From the cell containing the given text, extract its center point as (x, y) coordinate. 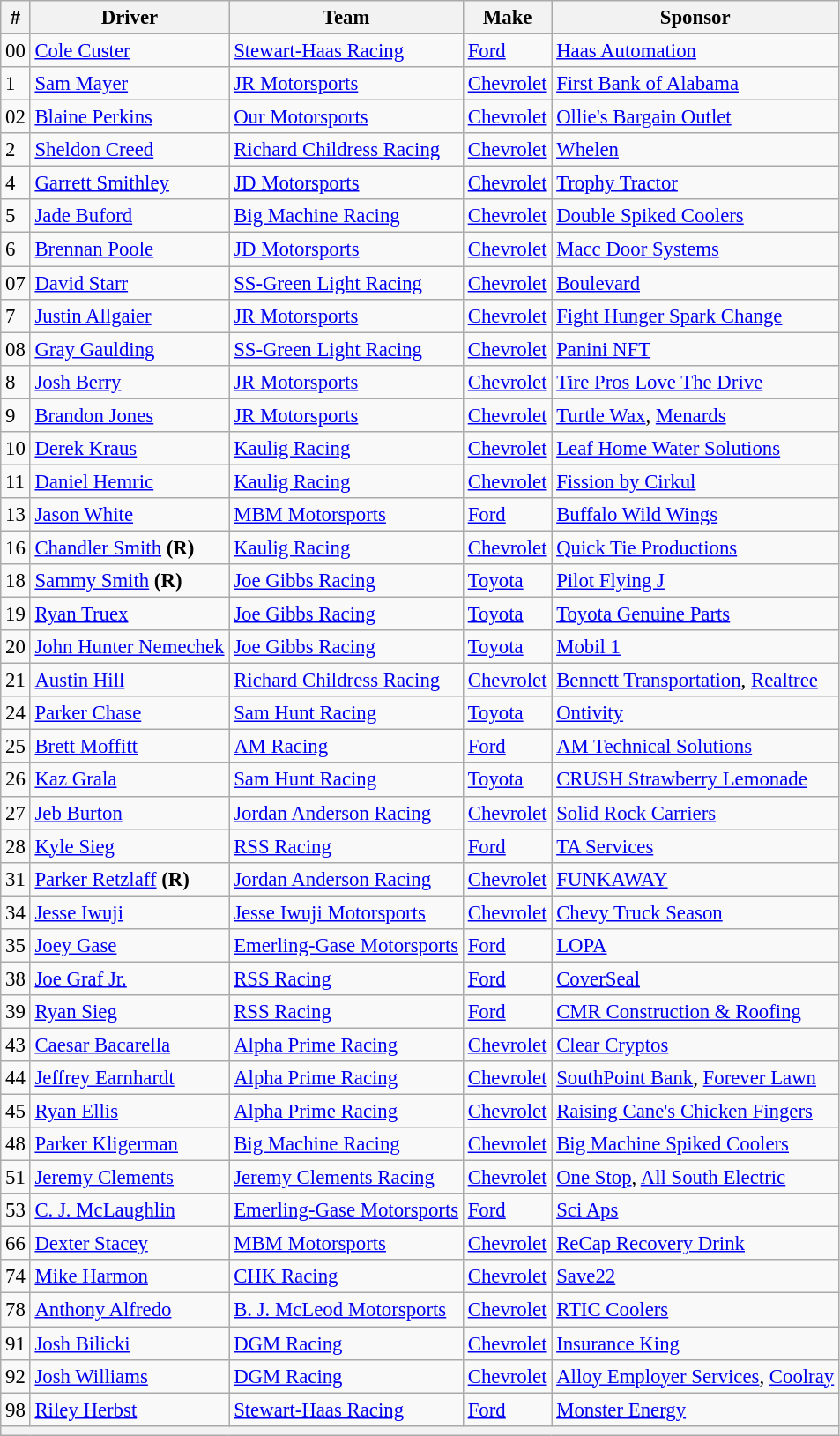
C. J. McLaughlin (130, 1210)
Jeremy Clements (130, 1178)
CHK Racing (346, 1277)
45 (16, 1112)
CMR Construction & Roofing (695, 1012)
Solid Rock Carriers (695, 813)
Whelen (695, 150)
Joe Graf Jr. (130, 978)
Monster Energy (695, 1410)
Austin Hill (130, 681)
Brett Moffitt (130, 747)
Mobil 1 (695, 647)
Josh Berry (130, 382)
35 (16, 946)
Garrett Smithley (130, 183)
92 (16, 1376)
Alloy Employer Services, Coolray (695, 1376)
Trophy Tractor (695, 183)
91 (16, 1343)
11 (16, 481)
78 (16, 1310)
Derek Kraus (130, 449)
34 (16, 912)
20 (16, 647)
David Starr (130, 283)
Justin Allgaier (130, 316)
Save22 (695, 1277)
Haas Automation (695, 51)
Clear Cryptos (695, 1045)
Make (507, 18)
Quick Tie Productions (695, 547)
Jade Buford (130, 216)
08 (16, 349)
Tire Pros Love The Drive (695, 382)
02 (16, 117)
Jesse Iwuji Motorsports (346, 912)
Jason White (130, 515)
Chevy Truck Season (695, 912)
Caesar Bacarella (130, 1045)
Anthony Alfredo (130, 1310)
Turtle Wax, Menards (695, 415)
Our Motorsports (346, 117)
7 (16, 316)
Buffalo Wild Wings (695, 515)
16 (16, 547)
74 (16, 1277)
27 (16, 813)
Bennett Transportation, Realtree (695, 681)
9 (16, 415)
Jesse Iwuji (130, 912)
Jeffrey Earnhardt (130, 1078)
Toyota Genuine Parts (695, 614)
Big Machine Spiked Coolers (695, 1144)
44 (16, 1078)
Team (346, 18)
28 (16, 846)
Brennan Poole (130, 249)
1 (16, 84)
48 (16, 1144)
25 (16, 747)
Mike Harmon (130, 1277)
53 (16, 1210)
Leaf Home Water Solutions (695, 449)
5 (16, 216)
Riley Herbst (130, 1410)
Ryan Sieg (130, 1012)
CRUSH Strawberry Lemonade (695, 780)
Kyle Sieg (130, 846)
Raising Cane's Chicken Fingers (695, 1112)
Sam Mayer (130, 84)
Sci Aps (695, 1210)
98 (16, 1410)
TA Services (695, 846)
Ryan Truex (130, 614)
Parker Kligerman (130, 1144)
10 (16, 449)
Brandon Jones (130, 415)
Ryan Ellis (130, 1112)
Kaz Grala (130, 780)
Parker Chase (130, 713)
AM Technical Solutions (695, 747)
39 (16, 1012)
Blaine Perkins (130, 117)
CoverSeal (695, 978)
B. J. McLeod Motorsports (346, 1310)
Sammy Smith (R) (130, 581)
13 (16, 515)
ReCap Recovery Drink (695, 1244)
Ollie's Bargain Outlet (695, 117)
Joey Gase (130, 946)
Insurance King (695, 1343)
One Stop, All South Electric (695, 1178)
SouthPoint Bank, Forever Lawn (695, 1078)
Dexter Stacey (130, 1244)
Sponsor (695, 18)
Pilot Flying J (695, 581)
19 (16, 614)
Macc Door Systems (695, 249)
RTIC Coolers (695, 1310)
21 (16, 681)
07 (16, 283)
Driver (130, 18)
LOPA (695, 946)
Panini NFT (695, 349)
Jeremy Clements Racing (346, 1178)
FUNKAWAY (695, 879)
Gray Gaulding (130, 349)
43 (16, 1045)
John Hunter Nemechek (130, 647)
Boulevard (695, 283)
# (16, 18)
2 (16, 150)
First Bank of Alabama (695, 84)
Parker Retzlaff (R) (130, 879)
8 (16, 382)
26 (16, 780)
31 (16, 879)
6 (16, 249)
Daniel Hemric (130, 481)
Josh Williams (130, 1376)
AM Racing (346, 747)
4 (16, 183)
24 (16, 713)
51 (16, 1178)
Double Spiked Coolers (695, 216)
Chandler Smith (R) (130, 547)
Jeb Burton (130, 813)
66 (16, 1244)
Sheldon Creed (130, 150)
00 (16, 51)
38 (16, 978)
18 (16, 581)
Cole Custer (130, 51)
Josh Bilicki (130, 1343)
Fission by Cirkul (695, 481)
Fight Hunger Spark Change (695, 316)
Ontivity (695, 713)
